Scan for the cell matching the given text and deliver its (x, y) coordinate at center. 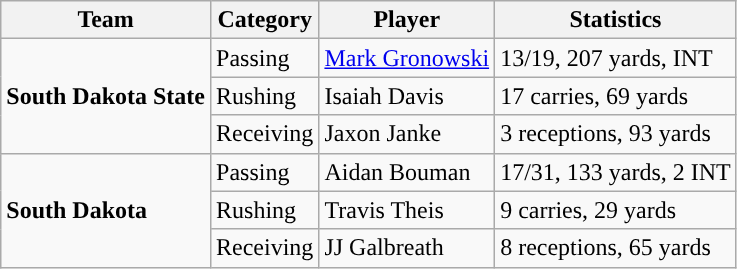
Travis Theis (407, 210)
Isaiah Davis (407, 96)
Mark Gronowski (407, 58)
Player (407, 20)
13/19, 207 yards, INT (616, 58)
South Dakota State (106, 96)
Team (106, 20)
JJ Galbreath (407, 248)
3 receptions, 93 yards (616, 134)
Aidan Bouman (407, 172)
South Dakota (106, 210)
17 carries, 69 yards (616, 96)
8 receptions, 65 yards (616, 248)
Category (265, 20)
Statistics (616, 20)
17/31, 133 yards, 2 INT (616, 172)
Jaxon Janke (407, 134)
9 carries, 29 yards (616, 210)
